Find where the given text appears and provide that cell's center as [X, Y] coordinate. 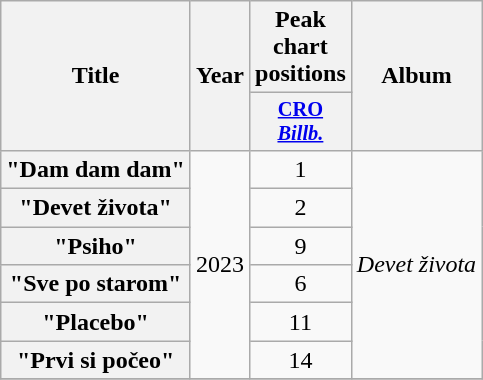
Album [416, 76]
2023 [220, 264]
14 [301, 360]
6 [301, 284]
"Placebo" [96, 322]
Peak chart positions [301, 47]
2 [301, 208]
"Sve po starom" [96, 284]
Title [96, 76]
9 [301, 246]
"Dam dam dam" [96, 169]
11 [301, 322]
CROBillb. [301, 122]
Year [220, 76]
"Devet života" [96, 208]
"Prvi si počeo" [96, 360]
Devet života [416, 264]
"Psiho" [96, 246]
1 [301, 169]
